Search for the cell housing the specified text and yield its [x, y] center coordinate. 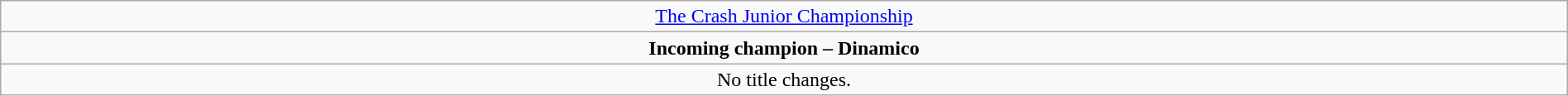
No title changes. [784, 79]
Incoming champion – Dinamico [784, 48]
The Crash Junior Championship [784, 17]
